From the cell containing the given text, extract its center point as [x, y] coordinate. 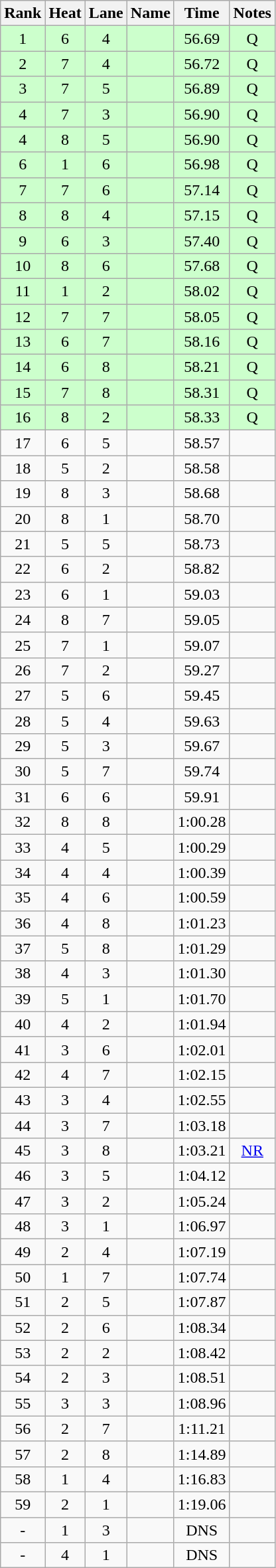
1:07.87 [202, 1302]
29 [23, 746]
15 [23, 392]
59.27 [202, 670]
58.70 [202, 519]
58.58 [202, 468]
38 [23, 974]
14 [23, 367]
54 [23, 1378]
37 [23, 948]
58 [23, 1479]
44 [23, 1126]
1:08.42 [202, 1353]
1:07.19 [202, 1252]
1:03.21 [202, 1151]
1:02.15 [202, 1075]
Time [202, 13]
57.40 [202, 240]
57.15 [202, 215]
39 [23, 999]
57.68 [202, 266]
1:14.89 [202, 1454]
58.31 [202, 392]
58.16 [202, 342]
58.68 [202, 493]
59.63 [202, 721]
59.74 [202, 772]
58.73 [202, 544]
58.05 [202, 317]
Notes [252, 13]
26 [23, 670]
1:03.18 [202, 1126]
45 [23, 1151]
1:01.29 [202, 948]
55 [23, 1403]
1:07.74 [202, 1277]
34 [23, 873]
56.72 [202, 64]
1:01.30 [202, 974]
43 [23, 1100]
56 [23, 1429]
57.14 [202, 190]
59 [23, 1504]
59.91 [202, 797]
49 [23, 1252]
42 [23, 1075]
58.21 [202, 367]
25 [23, 645]
59.45 [202, 695]
NR [252, 1151]
1:00.29 [202, 847]
1:05.24 [202, 1201]
1:00.39 [202, 873]
1:08.96 [202, 1403]
56.89 [202, 89]
58.33 [202, 418]
1:08.51 [202, 1378]
52 [23, 1328]
1:04.12 [202, 1176]
1:06.97 [202, 1227]
56.69 [202, 39]
9 [23, 240]
1:01.70 [202, 999]
1:00.59 [202, 898]
56.98 [202, 165]
24 [23, 620]
13 [23, 342]
48 [23, 1227]
57 [23, 1454]
20 [23, 519]
17 [23, 443]
59.03 [202, 594]
46 [23, 1176]
59.05 [202, 620]
32 [23, 822]
58.57 [202, 443]
58.02 [202, 291]
41 [23, 1049]
16 [23, 418]
27 [23, 695]
28 [23, 721]
59.07 [202, 645]
1:01.94 [202, 1024]
59.67 [202, 746]
19 [23, 493]
1:00.28 [202, 822]
40 [23, 1024]
36 [23, 923]
58.82 [202, 569]
50 [23, 1277]
1:16.83 [202, 1479]
51 [23, 1302]
11 [23, 291]
1:08.34 [202, 1328]
1:11.21 [202, 1429]
23 [23, 594]
1:01.23 [202, 923]
1:02.55 [202, 1100]
21 [23, 544]
53 [23, 1353]
22 [23, 569]
1:02.01 [202, 1049]
31 [23, 797]
47 [23, 1201]
Lane [106, 13]
30 [23, 772]
18 [23, 468]
Rank [23, 13]
35 [23, 898]
10 [23, 266]
Name [150, 13]
12 [23, 317]
33 [23, 847]
1:19.06 [202, 1504]
Heat [65, 13]
